Find where the given text appears and provide that cell's center as [X, Y] coordinate. 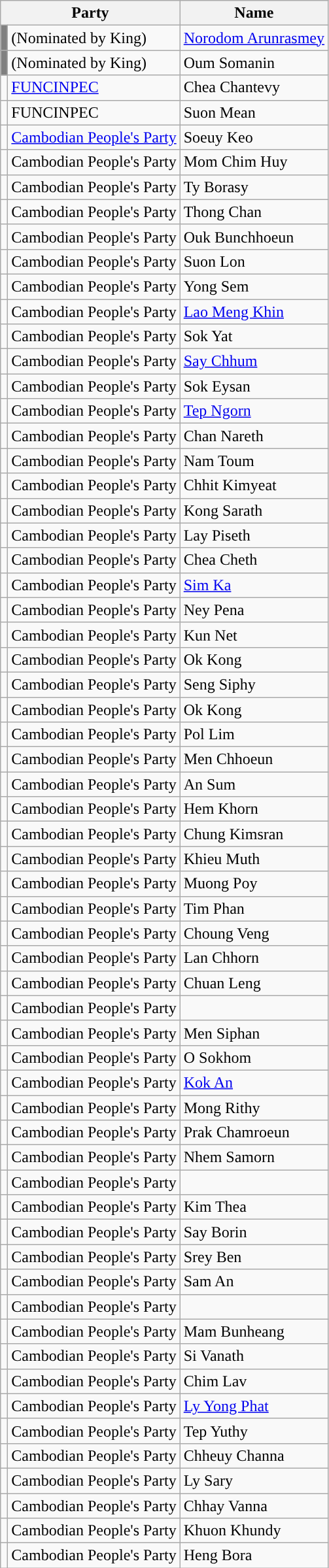
Suon Mean [254, 112]
Name [254, 13]
Heng Bora [254, 1556]
Chim Lav [254, 1381]
Mam Bunheang [254, 1331]
Men Chhoeun [254, 759]
Chung Kimsran [254, 834]
An Sum [254, 784]
Kok An [254, 1082]
Say Chhum [254, 361]
Lan Chhorn [254, 958]
Chhit Kimyeat [254, 486]
Men Siphan [254, 1033]
Norodom Arunrasmey [254, 38]
Sok Eysan [254, 386]
Soeuy Keo [254, 137]
Khuon Khundy [254, 1531]
Ouk Bunchhoeun [254, 237]
Chea Cheth [254, 560]
Choung Veng [254, 933]
Ly Sary [254, 1480]
Ly Yong Phat [254, 1406]
Tim Phan [254, 909]
Chuan Leng [254, 983]
Ney Pena [254, 610]
Lay Piseth [254, 535]
Oum Somanin [254, 63]
Mom Chim Huy [254, 162]
Chheuy Channa [254, 1456]
Kim Thea [254, 1207]
Say Borin [254, 1232]
Chea Chantevy [254, 88]
Hem Khorn [254, 809]
Mong Rithy [254, 1108]
Tep Ngorn [254, 411]
Chan Nareth [254, 436]
Sok Yat [254, 337]
O Sokhom [254, 1058]
Sam An [254, 1282]
Prak Chamroeun [254, 1133]
Chhay Vanna [254, 1505]
Srey Ben [254, 1257]
Nam Toum [254, 461]
Sim Ka [254, 585]
Seng Siphy [254, 684]
Khieu Muth [254, 859]
Thong Chan [254, 212]
Si Vanath [254, 1356]
Kun Net [254, 635]
Muong Poy [254, 884]
Suon Lon [254, 261]
Lao Meng Khin [254, 312]
Tep Yuthy [254, 1431]
Nhem Samorn [254, 1158]
Yong Sem [254, 286]
Kong Sarath [254, 510]
Party [90, 13]
Pol Lim [254, 735]
Ty Borasy [254, 187]
